Extract the (x, y) coordinate from the center of the cell holding the provided text.  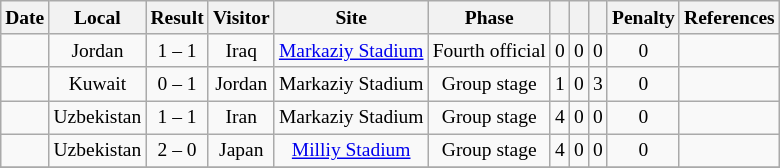
Visitor (241, 18)
1 (560, 84)
References (729, 18)
2 – 0 (177, 150)
Result (177, 18)
Penalty (643, 18)
Kuwait (98, 84)
3 (598, 84)
Fourth official (489, 50)
Site (351, 18)
Iran (241, 118)
0 – 1 (177, 84)
Phase (489, 18)
Date (25, 18)
Japan (241, 150)
Iraq (241, 50)
Local (98, 18)
Milliy Stadium (351, 150)
